Capture the cell that displays the provided text and extract its (X, Y) central coordinate. 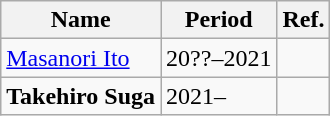
2021– (219, 96)
Takehiro Suga (81, 96)
Name (81, 20)
Masanori Ito (81, 58)
Ref. (304, 20)
20??–2021 (219, 58)
Period (219, 20)
